Search for the cell housing the specified text and yield its (X, Y) center coordinate. 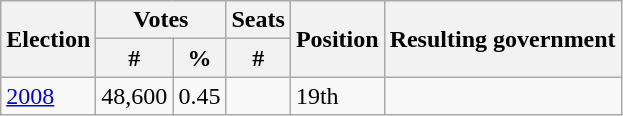
19th (337, 96)
Election (48, 39)
Resulting government (502, 39)
Seats (258, 20)
2008 (48, 96)
Votes (161, 20)
% (200, 58)
Position (337, 39)
0.45 (200, 96)
48,600 (134, 96)
